Identify which cell holds the provided text, then report its [x, y] central coordinate. 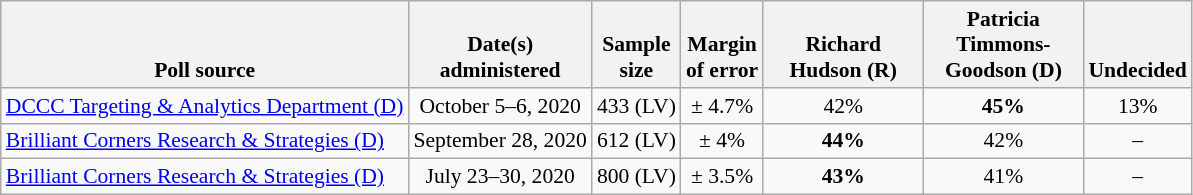
44% [843, 141]
July 23–30, 2020 [500, 177]
43% [843, 177]
RichardHudson (R) [843, 44]
October 5–6, 2020 [500, 106]
± 3.5% [722, 177]
PatriciaTimmons-Goodson (D) [1003, 44]
± 4.7% [722, 106]
800 (LV) [636, 177]
DCCC Targeting & Analytics Department (D) [205, 106]
Marginof error [722, 44]
433 (LV) [636, 106]
Date(s)administered [500, 44]
13% [1137, 106]
45% [1003, 106]
Poll source [205, 44]
Samplesize [636, 44]
± 4% [722, 141]
September 28, 2020 [500, 141]
Undecided [1137, 44]
41% [1003, 177]
612 (LV) [636, 141]
